Return the (x, y) coordinate for the center point of the cell that contains the specified text.  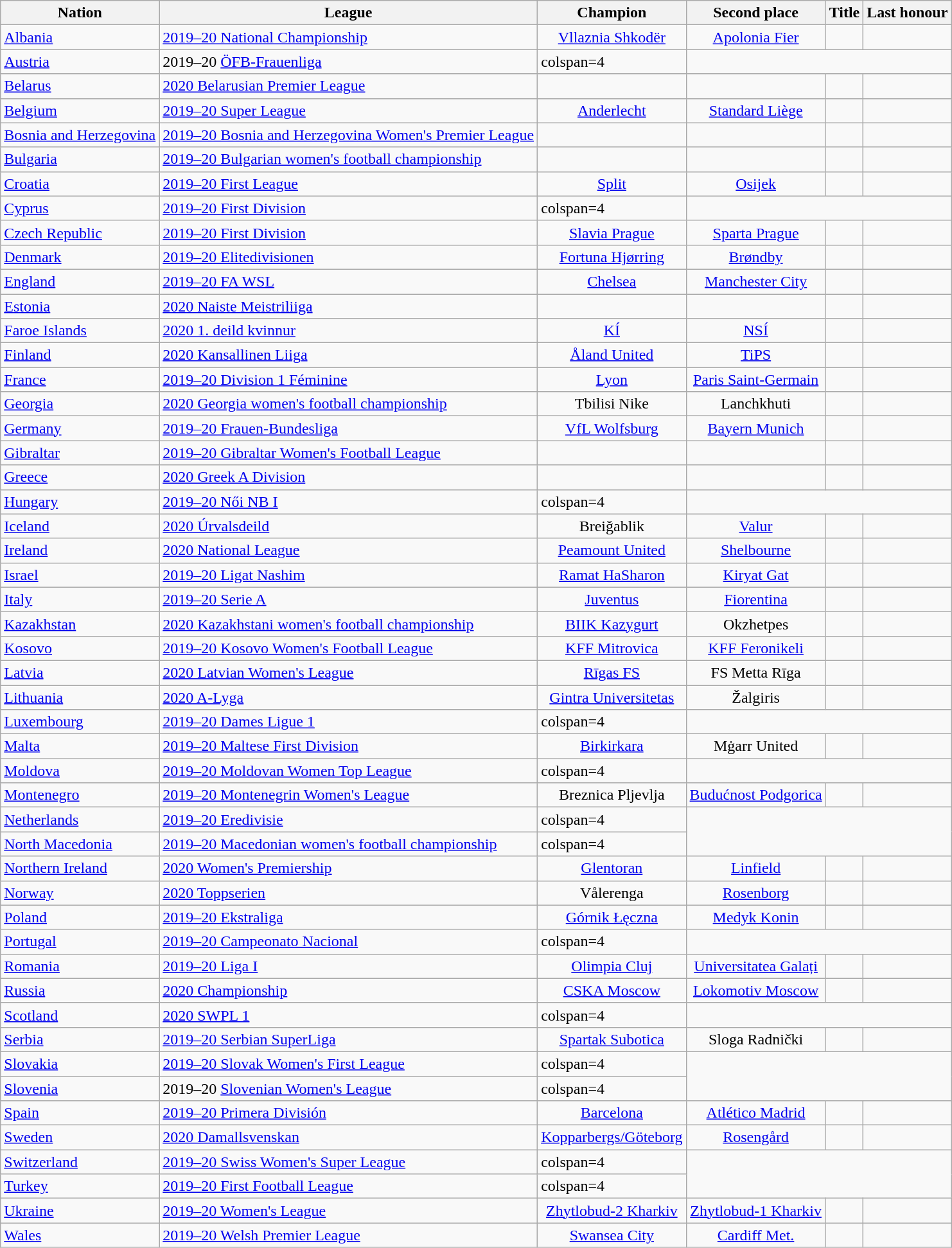
BIIK Kazygurt (612, 624)
Barcelona (612, 1113)
Vllaznia Shkodër (612, 37)
2019–20 Macedonian women's football championship (348, 844)
Denmark (80, 257)
Estonia (80, 306)
Latvia (80, 672)
Lithuania (80, 697)
2019–20 Super League (348, 110)
2020 Georgia women's football championship (348, 404)
Cyprus (80, 208)
Kopparbergs/Göteborg (612, 1138)
2020 Women's Premiership (348, 868)
2019–20 Women's League (348, 1211)
Juventus (612, 599)
Belarus (80, 86)
Spartak Subotica (612, 1039)
Hungary (80, 502)
Bosnia and Herzegovina (80, 135)
2019–20 Bulgarian women's football championship (348, 159)
2019–20 Női NB I (348, 502)
Chelsea (612, 281)
Osijek (755, 184)
2020 Naiste Meistriliiga (348, 306)
Norway (80, 893)
FS Metta Rīga (755, 672)
Kiryat Gat (755, 575)
Zhytlobud-1 Kharkiv (755, 1211)
Fiorentina (755, 599)
2019–20 ÖFB-Frauenliga (348, 62)
Tbilisi Nike (612, 404)
Górnik Łęczna (612, 917)
Croatia (80, 184)
2020 Latvian Women's League (348, 672)
2019–20 Serie A (348, 599)
Shelbourne (755, 550)
2020 1. deild kvinnur (348, 331)
Germany (80, 428)
Linfield (755, 868)
France (80, 380)
2019–20 Bosnia and Herzegovina Women's Premier League (348, 135)
Ukraine (80, 1211)
Sloga Radnički (755, 1039)
Žalgiris (755, 697)
Bayern Munich (755, 428)
Italy (80, 599)
Nation (80, 13)
2020 Belarusian Premier League (348, 86)
Åland United (612, 355)
Last honour (907, 13)
2019–20 Kosovo Women's Football League (348, 648)
Valur (755, 526)
Rosenborg (755, 893)
Sparta Prague (755, 233)
Olimpia Cluj (612, 966)
Finland (80, 355)
2020 Kansallinen Liiga (348, 355)
2019–20 FA WSL (348, 281)
2019–20 Serbian SuperLiga (348, 1039)
2020 Championship (348, 990)
Budućnost Podgorica (755, 795)
2019–20 Primera División (348, 1113)
Belgium (80, 110)
TiPS (755, 355)
Rosengård (755, 1138)
2019–20 Division 1 Féminine (348, 380)
Lyon (612, 380)
2019–20 Slovenian Women's League (348, 1089)
Kosovo (80, 648)
2020 National League (348, 550)
Iceland (80, 526)
2019–20 Dames Ligue 1 (348, 722)
Rīgas FS (612, 672)
Okzhetpes (755, 624)
Mġarr United (755, 746)
2020 A-Lyga (348, 697)
Birkirkara (612, 746)
2019–20 Ligat Nashim (348, 575)
Standard Liège (755, 110)
Manchester City (755, 281)
Czech Republic (80, 233)
2019–20 Frauen-Bundesliga (348, 428)
Luxembourg (80, 722)
2019–20 Eredivisie (348, 820)
League (348, 13)
Kazakhstan (80, 624)
2020 Greek A Division (348, 477)
Greece (80, 477)
Slovakia (80, 1064)
2019–20 Welsh Premier League (348, 1235)
Poland (80, 917)
Moldova (80, 771)
England (80, 281)
Zhytlobud-2 Kharkiv (612, 1211)
Wales (80, 1235)
Vålerenga (612, 893)
Brøndby (755, 257)
Medyk Konin (755, 917)
Gibraltar (80, 453)
2019–20 Gibraltar Women's Football League (348, 453)
Cardiff Met. (755, 1235)
Turkey (80, 1186)
Russia (80, 990)
2019–20 Ekstraliga (348, 917)
Fortuna Hjørring (612, 257)
Ireland (80, 550)
Austria (80, 62)
Slavia Prague (612, 233)
2019–20 Elitedivisionen (348, 257)
Slovenia (80, 1089)
Northern Ireland (80, 868)
Romania (80, 966)
2019–20 Montenegrin Women's League (348, 795)
2019–20 First Football League (348, 1186)
2019–20 Campeonato Nacional (348, 942)
2020 Toppserien (348, 893)
VfL Wolfsburg (612, 428)
KÍ (612, 331)
Faroe Islands (80, 331)
CSKA Moscow (612, 990)
Glentoran (612, 868)
Switzerland (80, 1162)
Atlético Madrid (755, 1113)
2020 SWPL 1 (348, 1015)
2019–20 First League (348, 184)
2020 Damallsvenskan (348, 1138)
Montenegro (80, 795)
Gintra Universitetas (612, 697)
Title (844, 13)
Second place (755, 13)
2019–20 Maltese First Division (348, 746)
Breiğablik (612, 526)
KFF Feronikeli (755, 648)
Swansea City (612, 1235)
Serbia (80, 1039)
2019–20 Moldovan Women Top League (348, 771)
Albania (80, 37)
Malta (80, 746)
Lanchkhuti (755, 404)
2019–20 Slovak Women's First League (348, 1064)
Sweden (80, 1138)
2020 Úrvalsdeild (348, 526)
Anderlecht (612, 110)
Scotland (80, 1015)
Netherlands (80, 820)
Split (612, 184)
North Macedonia (80, 844)
Ramat HaSharon (612, 575)
2020 Kazakhstani women's football championship (348, 624)
Apolonia Fier (755, 37)
Portugal (80, 942)
Champion (612, 13)
Israel (80, 575)
Universitatea Galați (755, 966)
Spain (80, 1113)
NSÍ (755, 331)
2019–20 National Championship (348, 37)
Paris Saint-Germain (755, 380)
2019–20 Liga I (348, 966)
Peamount United (612, 550)
KFF Mitrovica (612, 648)
Lokomotiv Moscow (755, 990)
Georgia (80, 404)
2019–20 Swiss Women's Super League (348, 1162)
Breznica Pljevlja (612, 795)
Bulgaria (80, 159)
